Extract the [X, Y] coordinate from the center of the cell holding the provided text.  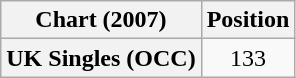
Chart (2007) [101, 20]
UK Singles (OCC) [101, 58]
133 [248, 58]
Position [248, 20]
